For the text-containing cell, return its midpoint in (x, y) coordinate format. 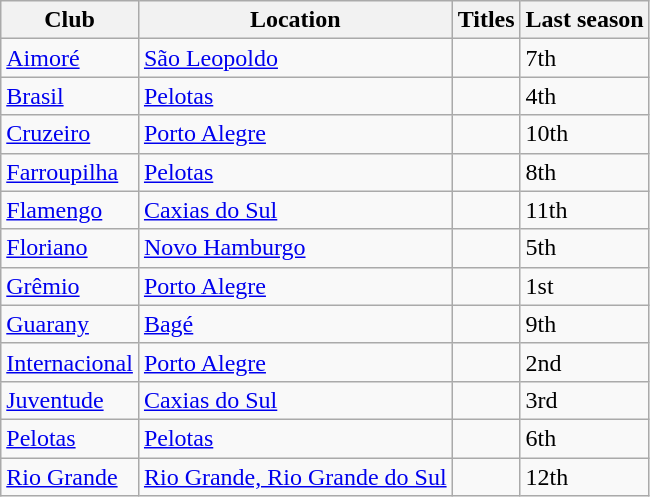
Bagé (295, 324)
7th (584, 58)
3rd (584, 400)
Rio Grande, Rio Grande do Sul (295, 477)
Cruzeiro (70, 134)
Last season (584, 20)
12th (584, 477)
Flamengo (70, 210)
Guarany (70, 324)
Titles (486, 20)
10th (584, 134)
Rio Grande (70, 477)
6th (584, 438)
Farroupilha (70, 172)
8th (584, 172)
Aimoré (70, 58)
Location (295, 20)
4th (584, 96)
São Leopoldo (295, 58)
9th (584, 324)
5th (584, 248)
Grêmio (70, 286)
Juventude (70, 400)
11th (584, 210)
Novo Hamburgo (295, 248)
Floriano (70, 248)
2nd (584, 362)
Internacional (70, 362)
1st (584, 286)
Club (70, 20)
Brasil (70, 96)
